Search for the cell housing the specified text and yield its (X, Y) center coordinate. 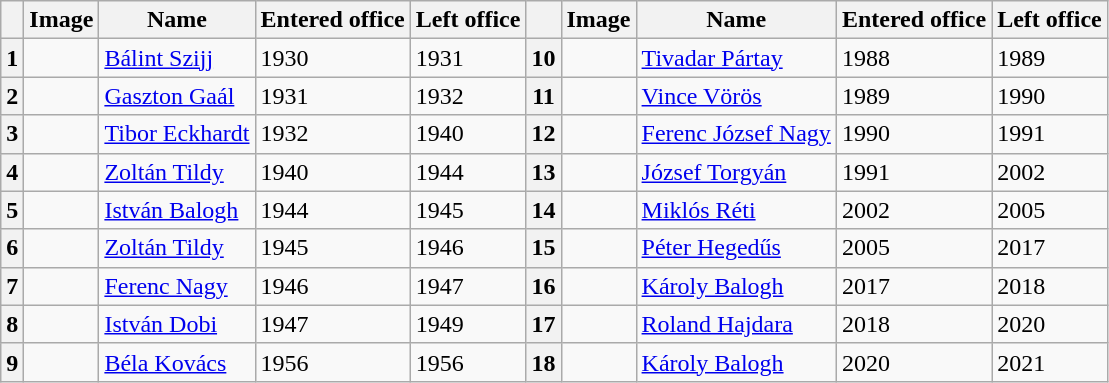
Péter Hegedűs (736, 248)
10 (544, 58)
14 (544, 210)
12 (544, 134)
Tibor Eckhardt (177, 134)
József Torgyán (736, 172)
1 (12, 58)
Béla Kovács (177, 362)
11 (544, 96)
Vince Vörös (736, 96)
2021 (1050, 362)
8 (12, 324)
1988 (914, 58)
István Balogh (177, 210)
18 (544, 362)
Bálint Szijj (177, 58)
4 (12, 172)
Ferenc Nagy (177, 286)
9 (12, 362)
Tivadar Pártay (736, 58)
Ferenc József Nagy (736, 134)
Roland Hajdara (736, 324)
13 (544, 172)
3 (12, 134)
Miklós Réti (736, 210)
6 (12, 248)
1949 (468, 324)
2 (12, 96)
5 (12, 210)
Gaszton Gaál (177, 96)
15 (544, 248)
István Dobi (177, 324)
7 (12, 286)
17 (544, 324)
1930 (332, 58)
16 (544, 286)
